Find where the given text appears and provide that cell's center as [X, Y] coordinate. 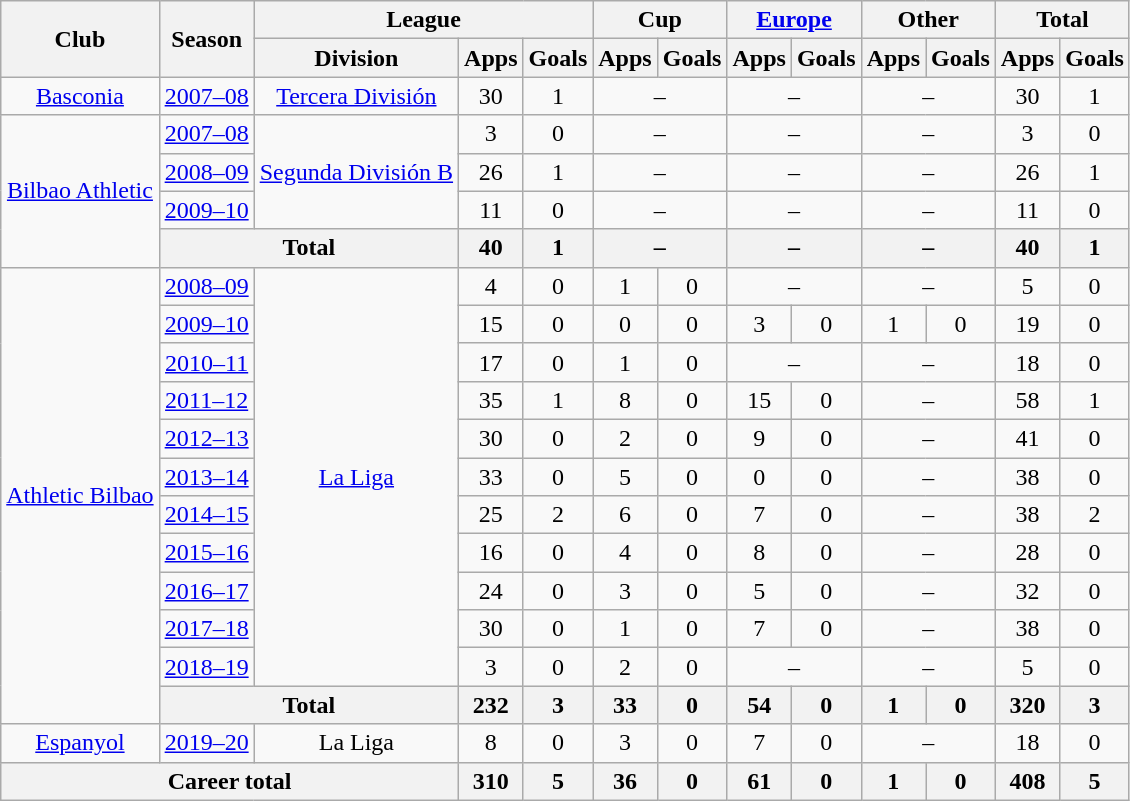
32 [1027, 591]
61 [759, 781]
9 [759, 438]
Europe [794, 20]
Segunda División B [356, 172]
Bilbao Athletic [80, 191]
League [424, 20]
2015–16 [206, 553]
Cup [660, 20]
2013–14 [206, 477]
408 [1027, 781]
2010–11 [206, 362]
35 [491, 400]
17 [491, 362]
Season [206, 39]
24 [491, 591]
2016–17 [206, 591]
6 [625, 515]
28 [1027, 553]
36 [625, 781]
2012–13 [206, 438]
Division [356, 58]
320 [1027, 705]
Basconia [80, 96]
Club [80, 39]
2014–15 [206, 515]
2011–12 [206, 400]
19 [1027, 324]
25 [491, 515]
Other [928, 20]
Athletic Bilbao [80, 496]
58 [1027, 400]
2019–20 [206, 743]
Espanyol [80, 743]
Tercera División [356, 96]
54 [759, 705]
310 [491, 781]
Career total [230, 781]
2017–18 [206, 629]
16 [491, 553]
2018–19 [206, 667]
232 [491, 705]
41 [1027, 438]
